Identify which cell holds the provided text, then report its [x, y] central coordinate. 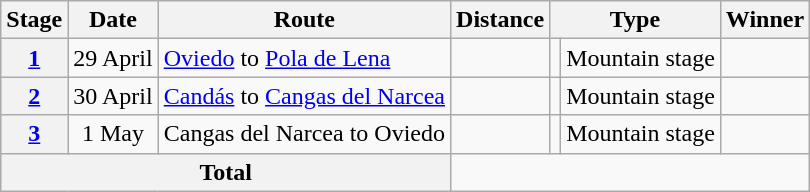
Distance [500, 20]
1 May [113, 134]
Candás to Cangas del Narcea [304, 96]
Total [226, 172]
Stage [34, 20]
2 [34, 96]
Route [304, 20]
Cangas del Narcea to Oviedo [304, 134]
30 April [113, 96]
Type [636, 20]
Winner [764, 20]
Date [113, 20]
1 [34, 58]
3 [34, 134]
29 April [113, 58]
Oviedo to Pola de Lena [304, 58]
